For the text-containing cell, return its midpoint in (x, y) coordinate format. 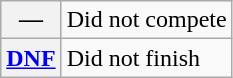
Did not finish (146, 58)
Did not compete (146, 20)
DNF (31, 58)
— (31, 20)
